Provide the (x, y) coordinate of the cell's center where the given text is located.  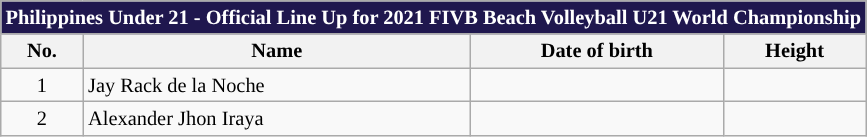
2 (42, 118)
Alexander Jhon Iraya (276, 118)
Philippines Under 21 - Official Line Up for 2021 FIVB Beach Volleyball U21 World Championship (434, 17)
Name (276, 51)
Height (794, 51)
Jay Rack de la Noche (276, 85)
No. (42, 51)
Date of birth (596, 51)
1 (42, 85)
